Find where the given text appears and provide that cell's center as [x, y] coordinate. 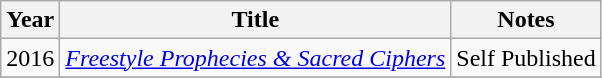
Title [256, 20]
Freestyle Prophecies & Sacred Ciphers [256, 58]
2016 [30, 58]
Notes [526, 20]
Self Published [526, 58]
Year [30, 20]
